Search for the cell housing the specified text and yield its [X, Y] center coordinate. 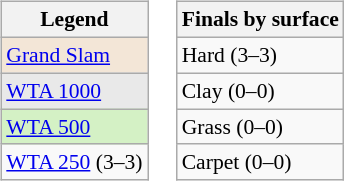
Carpet (0–0) [260, 162]
Grand Slam [74, 55]
Finals by surface [260, 20]
Hard (3–3) [260, 55]
WTA 250 (3–3) [74, 162]
Legend [74, 20]
Grass (0–0) [260, 127]
WTA 1000 [74, 91]
WTA 500 [74, 127]
Clay (0–0) [260, 91]
